Locate the cell with the specified text and output its (x, y) center coordinate. 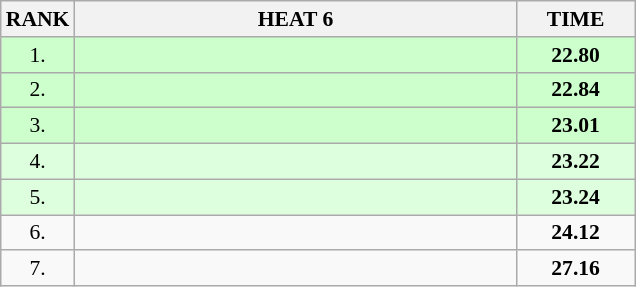
27.16 (576, 269)
HEAT 6 (295, 19)
23.01 (576, 126)
2. (38, 90)
3. (38, 126)
RANK (38, 19)
24.12 (576, 233)
4. (38, 162)
TIME (576, 19)
23.24 (576, 197)
22.80 (576, 55)
6. (38, 233)
22.84 (576, 90)
7. (38, 269)
23.22 (576, 162)
5. (38, 197)
1. (38, 55)
